Search for the cell housing the specified text and yield its [x, y] center coordinate. 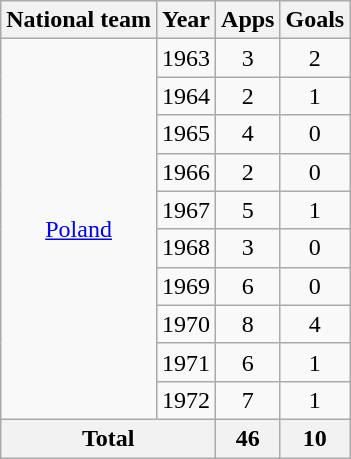
1967 [186, 210]
7 [248, 400]
Apps [248, 20]
46 [248, 438]
1971 [186, 362]
1969 [186, 286]
1970 [186, 324]
1963 [186, 58]
1964 [186, 96]
1966 [186, 172]
Year [186, 20]
Goals [315, 20]
5 [248, 210]
1965 [186, 134]
Poland [79, 230]
10 [315, 438]
8 [248, 324]
Total [108, 438]
1968 [186, 248]
National team [79, 20]
1972 [186, 400]
